Provide the (x, y) coordinate of the cell's center where the given text is located.  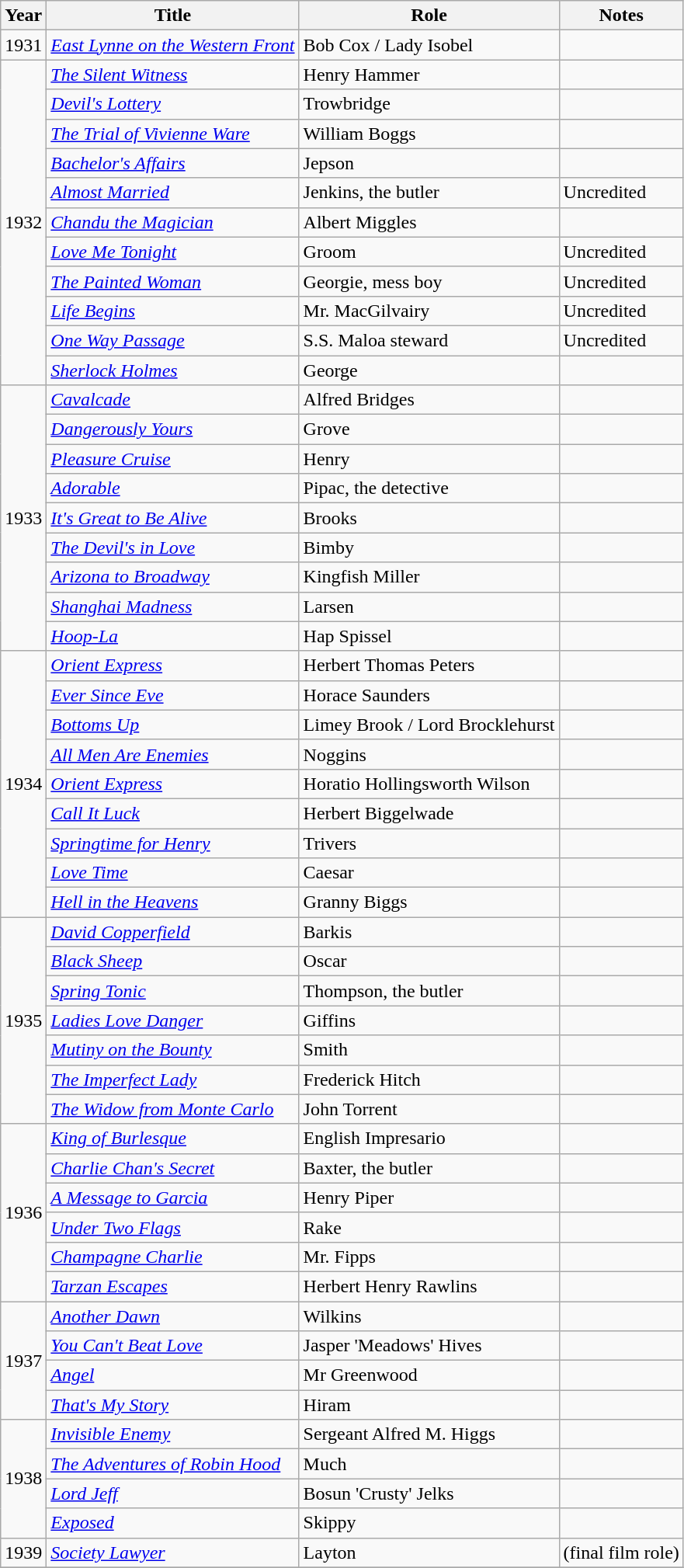
All Men Are Enemies (172, 754)
Invisible Enemy (172, 1434)
Pleasure Cruise (172, 459)
The Imperfect Lady (172, 1080)
Bob Cox / Lady Isobel (429, 45)
1937 (23, 1361)
Smith (429, 1050)
David Copperfield (172, 932)
Mutiny on the Bounty (172, 1050)
Rake (429, 1227)
Role (429, 16)
Noggins (429, 754)
Shanghai Madness (172, 607)
Mr Greenwood (429, 1375)
Society Lawyer (172, 1552)
Brooks (429, 518)
Bottoms Up (172, 725)
1939 (23, 1552)
Alfred Bridges (429, 400)
Herbert Thomas Peters (429, 666)
That's My Story (172, 1405)
Pipac, the detective (429, 488)
The Silent Witness (172, 75)
The Adventures of Robin Hood (172, 1464)
You Can't Beat Love (172, 1346)
1931 (23, 45)
Horatio Hollingsworth Wilson (429, 784)
Spring Tonic (172, 991)
Limey Brook / Lord Brocklehurst (429, 725)
Tarzan Escapes (172, 1286)
East Lynne on the Western Front (172, 45)
Hap Spissel (429, 636)
Jasper 'Meadows' Hives (429, 1346)
Call It Luck (172, 813)
1936 (23, 1212)
Sergeant Alfred M. Higgs (429, 1434)
Caesar (429, 873)
The Widow from Monte Carlo (172, 1109)
Much (429, 1464)
Kingfish Miller (429, 577)
Love Time (172, 873)
Exposed (172, 1523)
Granny Biggs (429, 902)
Life Begins (172, 311)
1932 (23, 222)
Oscar (429, 961)
1934 (23, 784)
Henry Hammer (429, 75)
The Trial of Vivienne Ware (172, 134)
Mr. MacGilvairy (429, 311)
The Devil's in Love (172, 548)
S.S. Maloa steward (429, 340)
Dangerously Yours (172, 429)
Mr. Fipps (429, 1257)
It's Great to Be Alive (172, 518)
William Boggs (429, 134)
Grove (429, 429)
Another Dawn (172, 1316)
Herbert Henry Rawlins (429, 1286)
Sherlock Holmes (172, 370)
Arizona to Broadway (172, 577)
Layton (429, 1552)
Title (172, 16)
1935 (23, 1020)
Horace Saunders (429, 695)
Bimby (429, 548)
Wilkins (429, 1316)
Hoop-La (172, 636)
Baxter, the butler (429, 1168)
Albert Miggles (429, 222)
King of Burlesque (172, 1139)
1938 (23, 1479)
Champagne Charlie (172, 1257)
Springtime for Henry (172, 843)
Georgie, mess boy (429, 281)
Hell in the Heavens (172, 902)
Frederick Hitch (429, 1080)
Groom (429, 252)
Ladies Love Danger (172, 1020)
Charlie Chan's Secret (172, 1168)
Barkis (429, 932)
1933 (23, 519)
Herbert Biggelwade (429, 813)
Almost Married (172, 193)
Thompson, the butler (429, 991)
Trowbridge (429, 104)
Lord Jeff (172, 1493)
The Painted Woman (172, 281)
Henry Piper (429, 1198)
Chandu the Magician (172, 222)
Bachelor's Affairs (172, 163)
A Message to Garcia (172, 1198)
Jepson (429, 163)
Cavalcade (172, 400)
Giffins (429, 1020)
English Impresario (429, 1139)
Devil's Lottery (172, 104)
One Way Passage (172, 340)
Trivers (429, 843)
(final film role) (621, 1552)
Larsen (429, 607)
Henry (429, 459)
Angel (172, 1375)
Adorable (172, 488)
Bosun 'Crusty' Jelks (429, 1493)
George (429, 370)
John Torrent (429, 1109)
Under Two Flags (172, 1227)
Black Sheep (172, 961)
Year (23, 16)
Notes (621, 16)
Hiram (429, 1405)
Love Me Tonight (172, 252)
Jenkins, the butler (429, 193)
Ever Since Eve (172, 695)
Skippy (429, 1523)
